Capture the cell that displays the provided text and extract its [x, y] central coordinate. 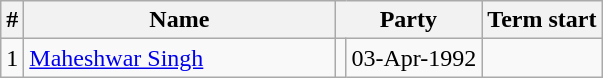
Term start [542, 20]
Name [180, 20]
Party [408, 20]
1 [12, 58]
Maheshwar Singh [180, 58]
03-Apr-1992 [414, 58]
# [12, 20]
